Return the (X, Y) coordinate for the center point of the cell that contains the specified text.  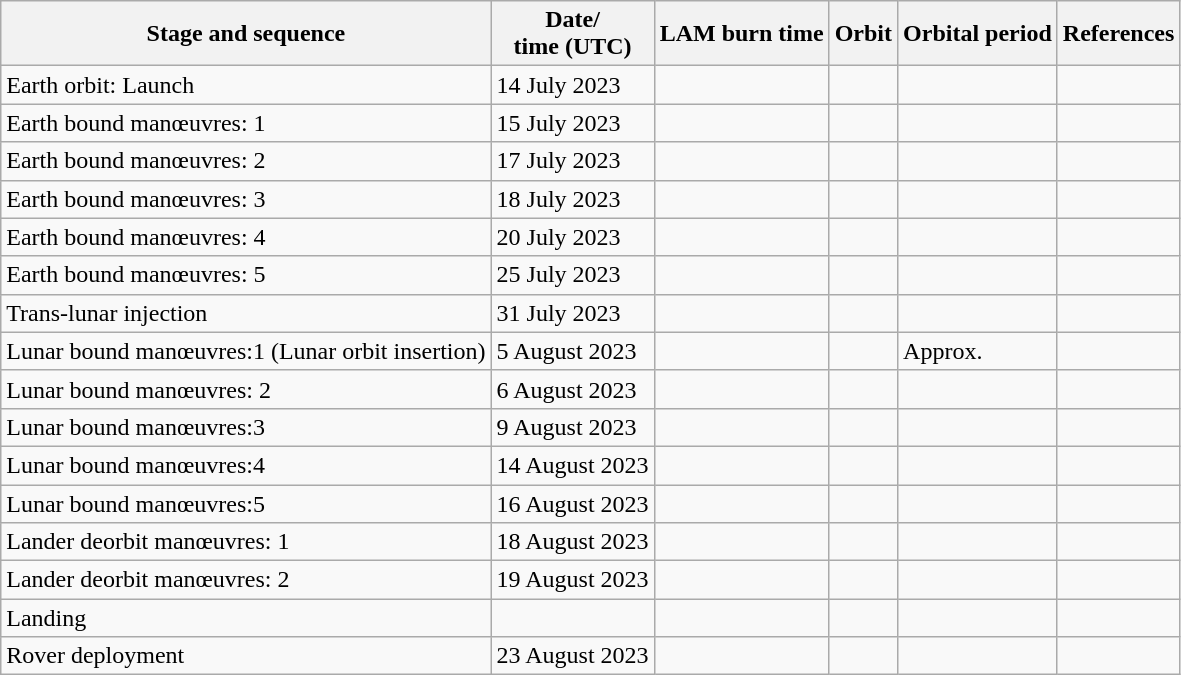
Trans-lunar injection (246, 313)
5 August 2023 (572, 351)
LAM burn time (742, 34)
Date/time (UTC) (572, 34)
Lunar bound manœuvres: 2 (246, 389)
18 August 2023 (572, 542)
25 July 2023 (572, 275)
Lunar bound manœuvres:3 (246, 427)
Lander deorbit manœuvres: 1 (246, 542)
23 August 2023 (572, 656)
Lunar bound manœuvres:1 (Lunar orbit insertion) (246, 351)
9 August 2023 (572, 427)
Earth bound manœuvres: 1 (246, 123)
6 August 2023 (572, 389)
Landing (246, 618)
Lunar bound manœuvres:5 (246, 503)
17 July 2023 (572, 161)
Earth orbit: Launch (246, 85)
Rover deployment (246, 656)
Orbit (863, 34)
19 August 2023 (572, 580)
31 July 2023 (572, 313)
Earth bound manœuvres: 3 (246, 199)
Orbital period (978, 34)
20 July 2023 (572, 237)
References (1118, 34)
Lunar bound manœuvres:4 (246, 465)
Earth bound manœuvres: 4 (246, 237)
18 July 2023 (572, 199)
Stage and sequence (246, 34)
16 August 2023 (572, 503)
15 July 2023 (572, 123)
14 July 2023 (572, 85)
Earth bound manœuvres: 5 (246, 275)
Approx. (978, 351)
Lander deorbit manœuvres: 2 (246, 580)
Earth bound manœuvres: 2 (246, 161)
14 August 2023 (572, 465)
